For the text-containing cell, return its midpoint in [x, y] coordinate format. 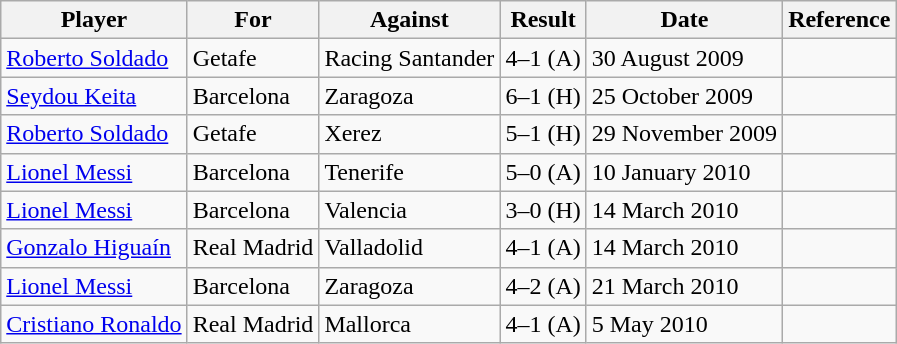
For [253, 20]
Date [684, 20]
10 January 2010 [684, 172]
3–0 (H) [543, 210]
Valladolid [410, 248]
6–1 (H) [543, 96]
5 May 2010 [684, 324]
Seydou Keita [94, 96]
Tenerife [410, 172]
5–1 (H) [543, 134]
Gonzalo Higuaín [94, 248]
Reference [840, 20]
Against [410, 20]
Xerez [410, 134]
25 October 2009 [684, 96]
Cristiano Ronaldo [94, 324]
Mallorca [410, 324]
5–0 (A) [543, 172]
29 November 2009 [684, 134]
Result [543, 20]
Racing Santander [410, 58]
21 March 2010 [684, 286]
Player [94, 20]
4–2 (A) [543, 286]
30 August 2009 [684, 58]
Valencia [410, 210]
